For the text-containing cell, return its midpoint in [x, y] coordinate format. 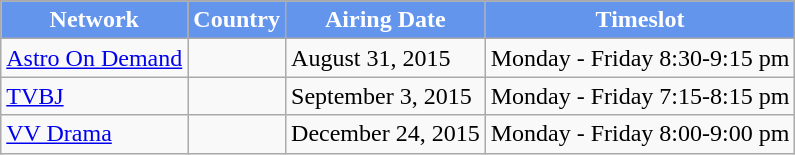
TVBJ [94, 96]
VV Drama [94, 134]
August 31, 2015 [386, 58]
September 3, 2015 [386, 96]
Country [237, 20]
Airing Date [386, 20]
Astro On Demand [94, 58]
December 24, 2015 [386, 134]
Monday - Friday 7:15-8:15 pm [640, 96]
Network [94, 20]
Monday - Friday 8:30-9:15 pm [640, 58]
Timeslot [640, 20]
Monday - Friday 8:00-9:00 pm [640, 134]
